Extract the (x, y) coordinate from the center of the cell holding the provided text.  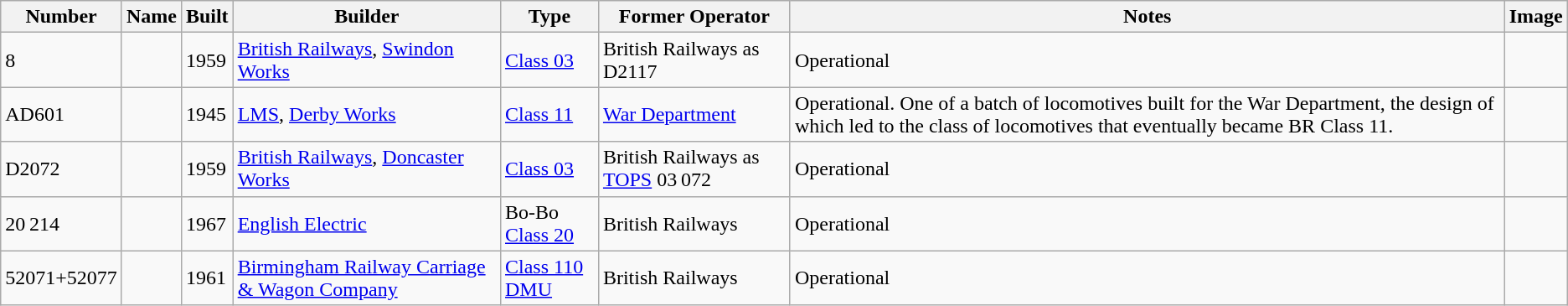
1945 (207, 114)
1967 (207, 223)
Name (151, 17)
Builder (367, 17)
52071+52077 (62, 278)
Notes (1148, 17)
Class 110 DMU (549, 278)
AD601 (62, 114)
Bo-Bo Class 20 (549, 223)
D2072 (62, 169)
British Railways as D2117 (694, 60)
Image (1536, 17)
War Department (694, 114)
8 (62, 60)
British Railways, Swindon Works (367, 60)
British Railways, Doncaster Works (367, 169)
English Electric (367, 223)
Built (207, 17)
Birmingham Railway Carriage & Wagon Company (367, 278)
Number (62, 17)
20 214 (62, 223)
Former Operator (694, 17)
LMS, Derby Works (367, 114)
Class 11 (549, 114)
Type (549, 17)
1961 (207, 278)
British Railways as TOPS 03 072 (694, 169)
